Capture the cell that displays the provided text and extract its (X, Y) central coordinate. 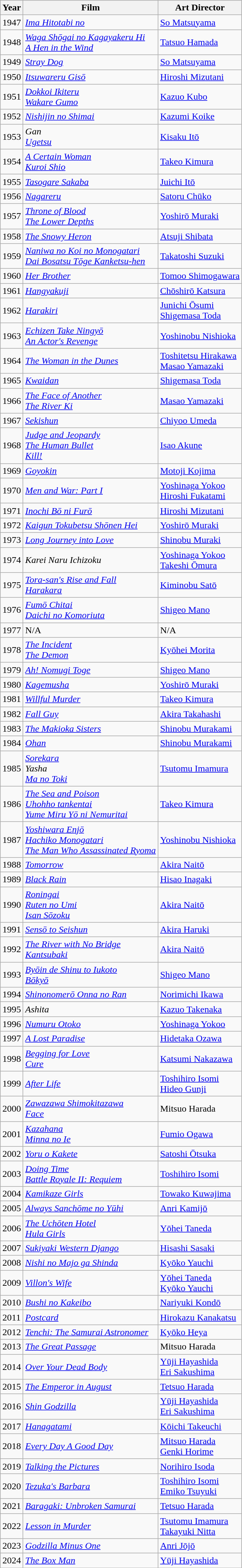
Fall Guy (90, 714)
2002 (12, 1154)
2015 (12, 1387)
1973 (12, 540)
Kyōko Yauchi (200, 1263)
1972 (12, 525)
Over Your Dead Body (90, 1367)
Chōshirō Katsura (200, 291)
1949 (12, 62)
Anri Jōjō (200, 1546)
Nishi no Majo ga Shinda (90, 1263)
2022 (12, 1526)
1983 (12, 729)
Lesson in Murder (90, 1526)
The Face of AnotherThe River Ki (90, 401)
2017 (12, 1426)
1997 (12, 1039)
1957 (12, 216)
Shinobu Muraki (200, 540)
SorekaraYashaMa no Toki (90, 768)
Toshihiro IsomiHideo Gunji (200, 1083)
Year (12, 8)
Kagemusha (90, 685)
Nagareru (90, 196)
Nariyuki Kondō (200, 1303)
1965 (12, 381)
Byōin de Shinu to IukotoBōkyō (90, 975)
Nishijin no Shimai (90, 117)
2023 (12, 1546)
1955 (12, 181)
2012 (12, 1332)
Willful Murder (90, 699)
Kisaku Itō (200, 137)
1984 (12, 743)
The Makioka Sisters (90, 729)
2000 (12, 1109)
Juichi Itō (200, 181)
Hisao Inagaki (200, 879)
The River with No BridgeKantsubaki (90, 950)
1999 (12, 1083)
1975 (12, 585)
Yoshinaga YokooTakeshi Ōmura (200, 560)
Her Brother (90, 276)
Tenchi: The Samurai Astronomer (90, 1332)
1992 (12, 950)
1996 (12, 1024)
Chiyoo Umeda (200, 420)
1988 (12, 865)
Harakiri (90, 310)
Junichi ŌsumiShigemasa Toda (200, 310)
2011 (12, 1317)
1987 (12, 839)
Kazuo Kubo (200, 97)
2005 (12, 1208)
Waga Shōgai no Kagayakeru HiA Hen in the Wind (90, 42)
Toshitetsu HirakawaMasao Yamazaki (200, 361)
Kaigun Tokubetsu Shōnen Hei (90, 525)
Goyokin (90, 471)
Motoji Kojima (200, 471)
Norimichi Ikawa (200, 995)
Yōhei TanedaKyōko Yauchi (200, 1283)
Yoshinaga YokooHiroshi Fukatami (200, 490)
1995 (12, 1009)
Throne of BloodThe Lower Depths (90, 216)
Yoshinaga Yokoo (200, 1024)
Satoshi Ōtsuka (200, 1154)
2007 (12, 1248)
2018 (12, 1446)
2019 (12, 1466)
1948 (12, 42)
Shin Godzilla (90, 1406)
1974 (12, 560)
Ah! Nomugi Toge (90, 670)
Kyōhei Morita (200, 650)
Karei Naru Ichizoku (90, 560)
2021 (12, 1506)
Tsutomu Imamura (200, 768)
1958 (12, 236)
Zawazawa ShimokitazawaFace (90, 1109)
Hanagatami (90, 1426)
The Snowy Heron (90, 236)
RoningaiRuten no UmiIsan Sōzoku (90, 904)
1976 (12, 610)
2008 (12, 1263)
Doing TimeBattle Royale II: Requiem (90, 1174)
1981 (12, 699)
Sekishun (90, 420)
Echizen Take NingyōAn Actor's Revenge (90, 336)
Hidetaka Ozawa (200, 1039)
Godzilla Minus One (90, 1546)
The Box Man (90, 1561)
Hisashi Sasaki (200, 1248)
GanUgetsu (90, 137)
Judge and JeopardyThe Human BulletKill! (90, 446)
Tomorrow (90, 865)
1993 (12, 975)
Toshihiro IsomiEmiko Tsuyuki (200, 1486)
1954 (12, 161)
Tatsuo Hamada (200, 42)
Sukiyaki Western Django (90, 1248)
Art Director (200, 8)
Hirokazu Kanakatsu (200, 1317)
2001 (12, 1134)
Kazuo Takenaka (200, 1009)
Yōhei Taneda (200, 1228)
Fumō ChitaiDaichi no Komoriuta (90, 610)
The Uchōten HotelHula Girls (90, 1228)
1953 (12, 137)
Naniwa no Koi no MonogatariDai Bosatsu Tōge Kanketsu-hen (90, 256)
1985 (12, 768)
Black Rain (90, 879)
Anri Kamijō (200, 1208)
Kōichi Takeuchi (200, 1426)
2009 (12, 1283)
1952 (12, 117)
Kwaidan (90, 381)
Inochi Bō ni Furō (90, 510)
1970 (12, 490)
Every Day A Good Day (90, 1446)
Tomoo Shimogawara (200, 276)
1960 (12, 276)
Kazumi Koike (200, 117)
A Lost Paradise (90, 1039)
Talking the Pictures (90, 1466)
1969 (12, 471)
1994 (12, 995)
1962 (12, 310)
After Life (90, 1083)
Shigemasa Toda (200, 381)
Kamikaze Girls (90, 1193)
1956 (12, 196)
Norihiro Isoda (200, 1466)
Film (90, 8)
Long Journey into Love (90, 540)
2004 (12, 1193)
Yoshiwara EnjōHachiko MonogatariThe Man Who Assassinated Ryoma (90, 839)
Ohan (90, 743)
1951 (12, 97)
1979 (12, 670)
2006 (12, 1228)
2010 (12, 1303)
Tora-san's Rise and FallHarakara (90, 585)
Takatoshi Suzuki (200, 256)
Begging for LoveCure (90, 1059)
Sensō to Seishun (90, 930)
Numuru Otoko (90, 1024)
Itsuwareru Gisō (90, 77)
Akira Haruki (200, 930)
Katsumi Nakazawa (200, 1059)
1968 (12, 446)
Baragaki: Unbroken Samurai (90, 1506)
1963 (12, 336)
Stray Dog (90, 62)
1980 (12, 685)
1986 (12, 804)
Villon's Wife (90, 1283)
The Woman in the Dunes (90, 361)
The Sea and PoisonUhohho tankentaiYume Miru Yō ni Nemuritai (90, 804)
Tezuka's Barbara (90, 1486)
Isao Akune (200, 446)
Tasogare Sakaba (90, 181)
1967 (12, 420)
Kyōko Heya (200, 1332)
Postcard (90, 1317)
Fumio Ogawa (200, 1134)
Ima Hitotabi no (90, 22)
Bushi no Kakeibo (90, 1303)
Dokkoi IkiteruWakare Gumo (90, 97)
Shinonomerō Onna no Ran (90, 995)
1950 (12, 77)
Toshihiro Isomi (200, 1174)
Kiminobu Satō (200, 585)
Always Sanchōme no Yūhi (90, 1208)
1964 (12, 361)
1989 (12, 879)
Atsuji Shibata (200, 236)
Yoru o Kakete (90, 1154)
2013 (12, 1347)
Hangyakuji (90, 291)
The Emperor in August (90, 1387)
1947 (12, 22)
2003 (12, 1174)
1977 (12, 630)
1971 (12, 510)
2020 (12, 1486)
Towako Kuwajima (200, 1193)
Ashita (90, 1009)
1982 (12, 714)
1978 (12, 650)
2016 (12, 1406)
Yūji Hayashida (200, 1561)
Akira Takahashi (200, 714)
KazahanaMinna no Ie (90, 1134)
The IncidentThe Demon (90, 650)
A Certain WomanKuroi Shio (90, 161)
1991 (12, 930)
1961 (12, 291)
Masao Yamazaki (200, 401)
1966 (12, 401)
1990 (12, 904)
Tsutomu ImamuraTakayuki Nitta (200, 1526)
2024 (12, 1561)
Satoru Chūko (200, 196)
1959 (12, 256)
2014 (12, 1367)
Men and War: Part I (90, 490)
The Great Passage (90, 1347)
Mitsuo HaradaGenki Horime (200, 1446)
1998 (12, 1059)
